Provide the (x, y) coordinate of the cell's center where the given text is located.  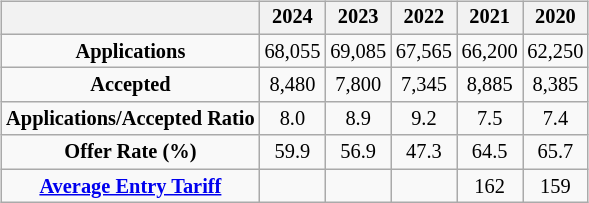
59.9 (293, 152)
Applications/Accepted Ratio (130, 119)
66,200 (490, 51)
56.9 (358, 152)
8.0 (293, 119)
159 (556, 186)
9.2 (424, 119)
2020 (556, 18)
68,055 (293, 51)
Offer Rate (%) (130, 152)
7,345 (424, 85)
47.3 (424, 152)
8,480 (293, 85)
2021 (490, 18)
67,565 (424, 51)
2022 (424, 18)
64.5 (490, 152)
7.5 (490, 119)
8,385 (556, 85)
8,885 (490, 85)
65.7 (556, 152)
162 (490, 186)
8.9 (358, 119)
Accepted (130, 85)
69,085 (358, 51)
2024 (293, 18)
62,250 (556, 51)
Applications (130, 51)
Average Entry Tariff (130, 186)
2023 (358, 18)
7.4 (556, 119)
7,800 (358, 85)
